Capture the cell that displays the provided text and extract its (X, Y) central coordinate. 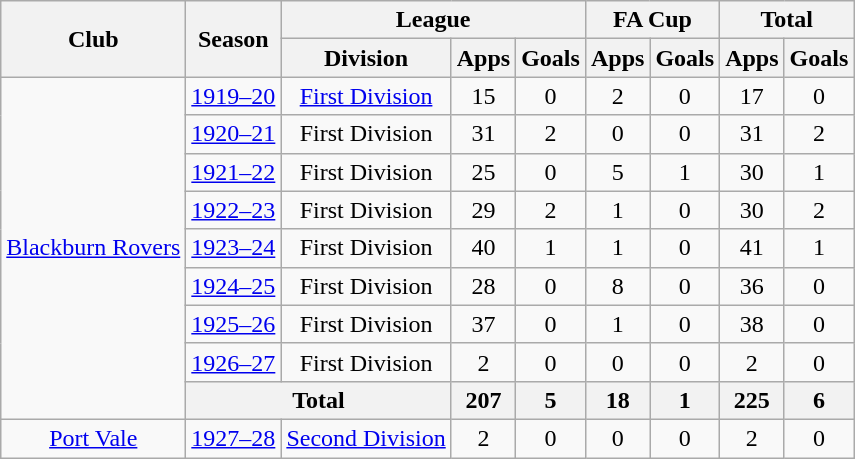
1921–22 (234, 172)
38 (752, 324)
1923–24 (234, 248)
207 (483, 400)
37 (483, 324)
Season (234, 39)
28 (483, 286)
225 (752, 400)
41 (752, 248)
Club (94, 39)
League (434, 20)
1926–27 (234, 362)
1927–28 (234, 438)
1919–20 (234, 96)
Blackburn Rovers (94, 248)
36 (752, 286)
6 (819, 400)
40 (483, 248)
FA Cup (652, 20)
Second Division (366, 438)
18 (617, 400)
1924–25 (234, 286)
15 (483, 96)
Port Vale (94, 438)
1922–23 (234, 210)
1925–26 (234, 324)
8 (617, 286)
25 (483, 172)
Division (366, 58)
17 (752, 96)
29 (483, 210)
1920–21 (234, 134)
